From the cell containing the given text, extract its center point as [x, y] coordinate. 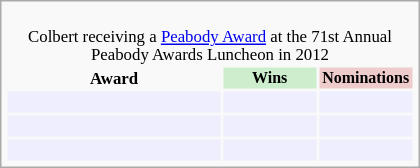
Nominations [366, 78]
Colbert receiving a Peabody Award at the 71st Annual Peabody Awards Luncheon in 2012 [210, 36]
Award [114, 78]
Wins [270, 78]
